Provide the [x, y] coordinate of the cell's center where the given text is located.  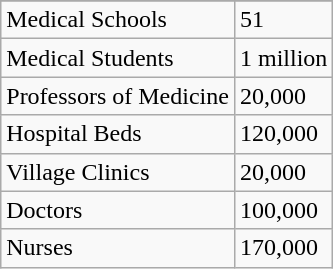
100,000 [283, 210]
Doctors [118, 210]
Nurses [118, 248]
Professors of Medicine [118, 96]
Hospital Beds [118, 134]
Village Clinics [118, 172]
Medical Students [118, 58]
120,000 [283, 134]
51 [283, 20]
1 million [283, 58]
170,000 [283, 248]
Medical Schools [118, 20]
